Search for the cell housing the specified text and yield its (X, Y) center coordinate. 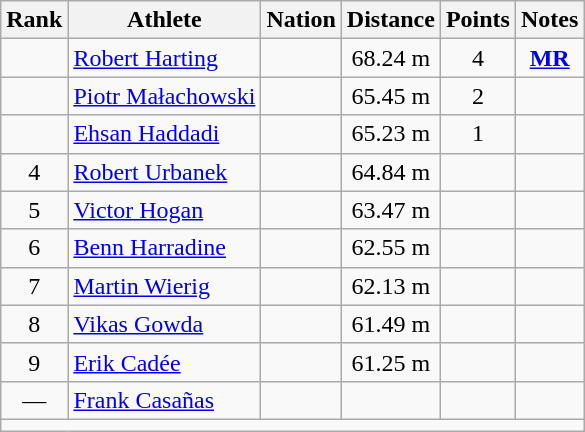
1 (478, 134)
2 (478, 96)
Notes (549, 20)
65.45 m (390, 96)
61.49 m (390, 324)
61.25 m (390, 362)
Piotr Małachowski (164, 96)
Athlete (164, 20)
7 (34, 286)
Rank (34, 20)
62.55 m (390, 248)
68.24 m (390, 58)
Benn Harradine (164, 248)
Martin Wierig (164, 286)
8 (34, 324)
65.23 m (390, 134)
Erik Cadée (164, 362)
Robert Harting (164, 58)
5 (34, 210)
64.84 m (390, 172)
6 (34, 248)
Ehsan Haddadi (164, 134)
62.13 m (390, 286)
Distance (390, 20)
9 (34, 362)
MR (549, 58)
Victor Hogan (164, 210)
Nation (301, 20)
Frank Casañas (164, 400)
Points (478, 20)
Robert Urbanek (164, 172)
Vikas Gowda (164, 324)
— (34, 400)
63.47 m (390, 210)
